Return [X, Y] of the center of cell containing provided text 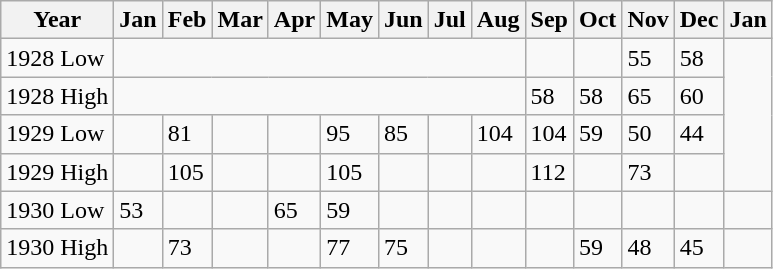
81 [187, 134]
55 [648, 58]
45 [699, 248]
Aug [498, 20]
75 [403, 248]
Dec [699, 20]
53 [138, 210]
50 [648, 134]
Oct [597, 20]
77 [350, 248]
Sep [549, 20]
Jul [450, 20]
1928 High [58, 96]
95 [350, 134]
Jun [403, 20]
1928 Low [58, 58]
Nov [648, 20]
Mar [240, 20]
60 [699, 96]
1929 High [58, 172]
1930 High [58, 248]
1929 Low [58, 134]
Feb [187, 20]
Apr [294, 20]
85 [403, 134]
Year [58, 20]
May [350, 20]
1930 Low [58, 210]
44 [699, 134]
112 [549, 172]
48 [648, 248]
